Return (X, Y) of the center of cell containing provided text 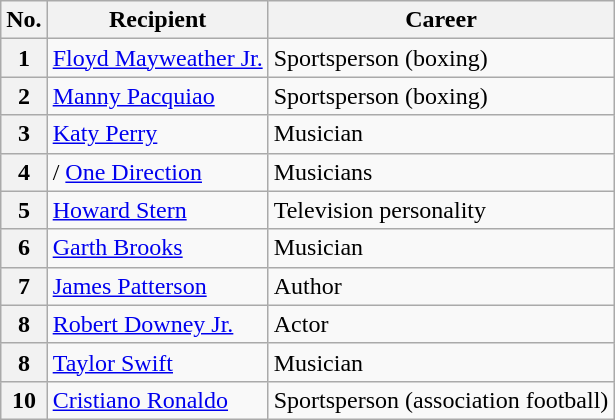
2 (24, 96)
Robert Downey Jr. (158, 324)
Garth Brooks (158, 248)
Floyd Mayweather Jr. (158, 58)
1 (24, 58)
Actor (441, 324)
3 (24, 134)
7 (24, 286)
Musicians (441, 172)
James Patterson (158, 286)
6 (24, 248)
No. (24, 20)
Author (441, 286)
Recipient (158, 20)
Taylor Swift (158, 362)
/ One Direction (158, 172)
Manny Pacquiao (158, 96)
Cristiano Ronaldo (158, 400)
Career (441, 20)
10 (24, 400)
Katy Perry (158, 134)
Television personality (441, 210)
4 (24, 172)
5 (24, 210)
Howard Stern (158, 210)
Sportsperson (association football) (441, 400)
